Output the [x, y] coordinate of the center of the cell containing the given text.  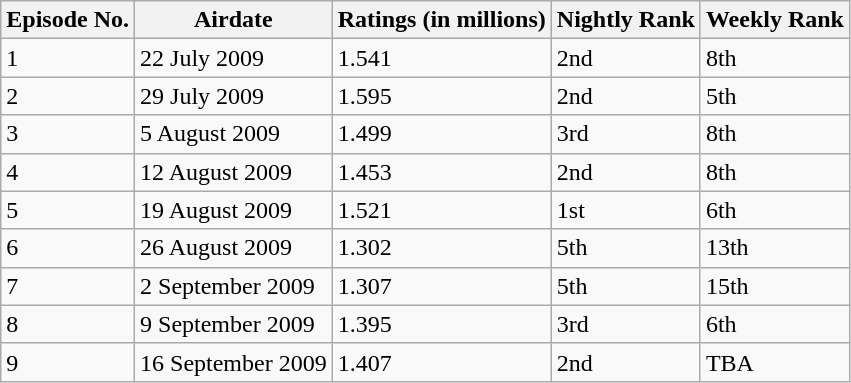
1.302 [442, 248]
13th [774, 248]
1.395 [442, 324]
16 September 2009 [234, 362]
15th [774, 286]
8 [68, 324]
26 August 2009 [234, 248]
9 September 2009 [234, 324]
2 [68, 96]
1.453 [442, 172]
Episode No. [68, 20]
29 July 2009 [234, 96]
1 [68, 58]
22 July 2009 [234, 58]
1.307 [442, 286]
Weekly Rank [774, 20]
12 August 2009 [234, 172]
1.499 [442, 134]
19 August 2009 [234, 210]
7 [68, 286]
5 [68, 210]
Airdate [234, 20]
1.541 [442, 58]
TBA [774, 362]
2 September 2009 [234, 286]
1.407 [442, 362]
5 August 2009 [234, 134]
Nightly Rank [626, 20]
1.595 [442, 96]
4 [68, 172]
6 [68, 248]
3 [68, 134]
Ratings (in millions) [442, 20]
1st [626, 210]
1.521 [442, 210]
9 [68, 362]
